Determine the (x, y) coordinate at the center of the cell enclosing the given text.  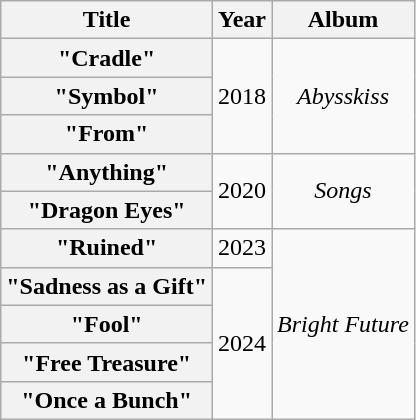
2024 (242, 343)
2023 (242, 248)
"Anything" (107, 172)
"Once a Bunch" (107, 400)
Abysskiss (344, 96)
Title (107, 20)
"Symbol" (107, 96)
"Ruined" (107, 248)
"Dragon Eyes" (107, 210)
Album (344, 20)
"Fool" (107, 324)
"Free Treasure" (107, 362)
Bright Future (344, 324)
Year (242, 20)
Songs (344, 191)
"Sadness as a Gift" (107, 286)
"From" (107, 134)
2018 (242, 96)
"Cradle" (107, 58)
2020 (242, 191)
